Detect which cell encompasses the target text, then output its (x, y) center coordinate. 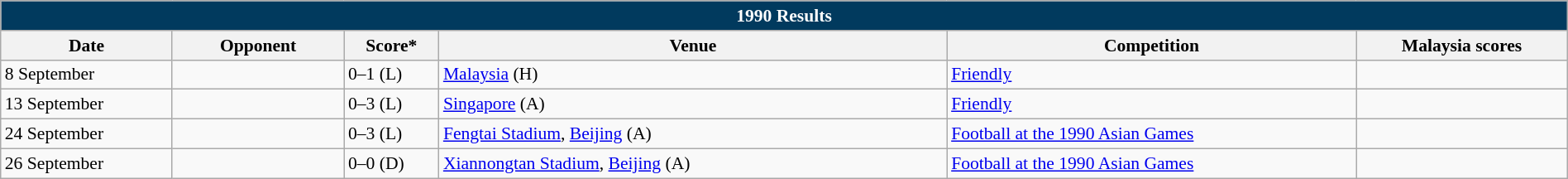
26 September (87, 163)
1990 Results (784, 16)
24 September (87, 134)
Fengtai Stadium, Beijing (A) (693, 134)
Xiannongtan Stadium, Beijing (A) (693, 163)
Singapore (A) (693, 104)
0–0 (D) (392, 163)
8 September (87, 75)
Opponent (258, 46)
Malaysia (H) (693, 75)
Malaysia scores (1462, 46)
Date (87, 46)
Score* (392, 46)
Competition (1151, 46)
0–1 (L) (392, 75)
Venue (693, 46)
13 September (87, 104)
